Return (x, y) of the center of cell containing provided text 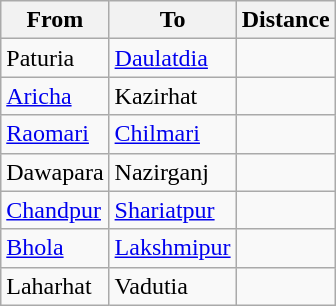
Daulatdia (172, 58)
Nazirganj (172, 172)
From (55, 20)
Dawapara (55, 172)
Laharhat (55, 286)
Vadutia (172, 286)
Paturia (55, 58)
Chandpur (55, 210)
To (172, 20)
Kazirhat (172, 96)
Bhola (55, 248)
Shariatpur (172, 210)
Raomari (55, 134)
Aricha (55, 96)
Lakshmipur (172, 248)
Chilmari (172, 134)
Distance (286, 20)
